Provide the (x, y) coordinate of the cell's center where the given text is located.  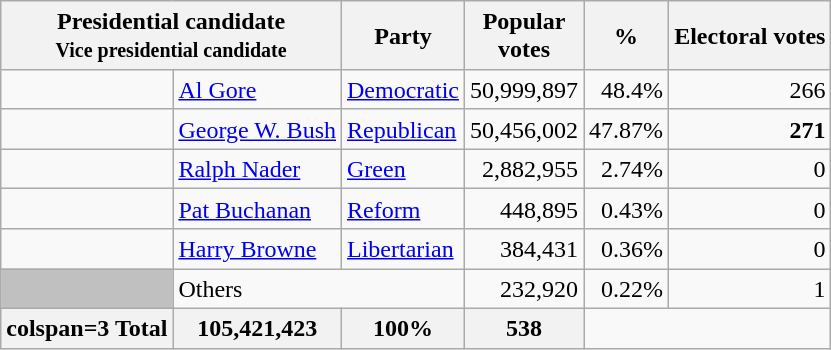
Harry Browne (258, 249)
Party (404, 36)
2,882,955 (524, 169)
Reform (404, 209)
Ralph Nader (258, 169)
Green (404, 169)
384,431 (524, 249)
50,999,897 (524, 89)
232,920 (524, 289)
538 (524, 328)
Electoral votes (750, 36)
47.87% (626, 129)
% (626, 36)
Republican (404, 129)
Libertarian (404, 249)
Presidential candidateVice presidential candidate (172, 36)
50,456,002 (524, 129)
0.43% (626, 209)
2.74% (626, 169)
Al Gore (258, 89)
271 (750, 129)
48.4% (626, 89)
266 (750, 89)
448,895 (524, 209)
Pat Buchanan (258, 209)
1 (750, 289)
George W. Bush (258, 129)
Others (319, 289)
Popularvotes (524, 36)
0.36% (626, 249)
105,421,423 (258, 328)
0.22% (626, 289)
colspan=3 Total (87, 328)
Democratic (404, 89)
100% (404, 328)
